Output the [x, y] coordinate of the center of the cell containing the given text.  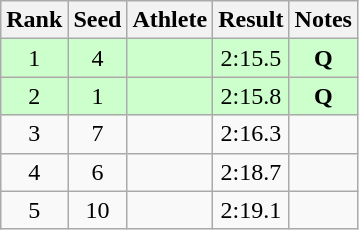
10 [98, 210]
Result [251, 20]
3 [34, 134]
Notes [323, 20]
2:19.1 [251, 210]
7 [98, 134]
2 [34, 96]
6 [98, 172]
2:15.8 [251, 96]
Athlete [170, 20]
2:15.5 [251, 58]
2:16.3 [251, 134]
2:18.7 [251, 172]
Rank [34, 20]
5 [34, 210]
Seed [98, 20]
